Locate the cell with the specified text and output its (x, y) center coordinate. 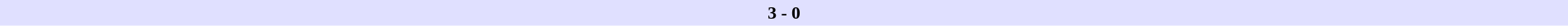
3 - 0 (784, 13)
